Output the (x, y) coordinate of the center of the cell containing the given text.  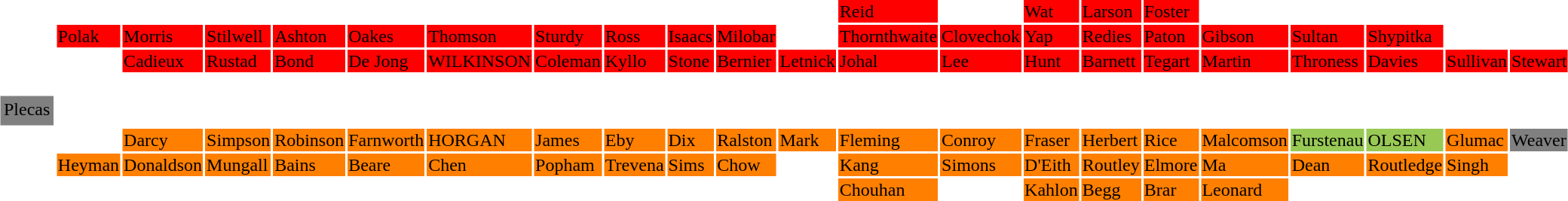
Davies (1405, 61)
Herbert (1111, 140)
Martin (1245, 61)
Sullivan (1478, 61)
Donaldson (163, 165)
Larson (1111, 11)
Tegart (1171, 61)
Glumac (1478, 140)
Robinson (309, 140)
Sultan (1328, 36)
Mungall (238, 165)
Johal (888, 61)
Beare (386, 165)
Clovechok (982, 36)
Bernier (746, 61)
Stone (691, 61)
Kyllo (635, 61)
Redies (1111, 36)
Ashton (309, 36)
Thomson (479, 36)
Rice (1171, 140)
Eby (635, 140)
Chouhan (888, 190)
Chow (746, 165)
Farnworth (386, 140)
Plecas (27, 109)
Singh (1478, 165)
Simons (982, 165)
Thornthwaite (888, 36)
Bond (309, 61)
Paton (1171, 36)
Coleman (568, 61)
Rustad (238, 61)
Stilwell (238, 36)
Routley (1111, 165)
Simpson (238, 140)
Morris (163, 36)
Milobar (746, 36)
Dix (691, 140)
Lee (982, 61)
Heyman (88, 165)
Brar (1171, 190)
Dean (1328, 165)
Darcy (163, 140)
Bains (309, 165)
Fraser (1052, 140)
Kahlon (1052, 190)
James (568, 140)
Conroy (982, 140)
Gibson (1245, 36)
Sturdy (568, 36)
De Jong (386, 61)
Ma (1245, 165)
Reid (888, 11)
Hunt (1052, 61)
Elmore (1171, 165)
Trevena (635, 165)
Foster (1171, 11)
Wat (1052, 11)
Kang (888, 165)
Shypitka (1405, 36)
Malcomson (1245, 140)
D'Eith (1052, 165)
Weaver (1539, 140)
Popham (568, 165)
Leonard (1245, 190)
Mark (807, 140)
HORGAN (479, 140)
Furstenau (1328, 140)
Letnick (807, 61)
Yap (1052, 36)
Sims (691, 165)
Polak (88, 36)
WILKINSON (479, 61)
Isaacs (691, 36)
Cadieux (163, 61)
OLSEN (1405, 140)
Routledge (1405, 165)
Stewart (1539, 61)
Barnett (1111, 61)
Chen (479, 165)
Begg (1111, 190)
Fleming (888, 140)
Ralston (746, 140)
Throness (1328, 61)
Ross (635, 36)
Oakes (386, 36)
